Capture the cell that displays the provided text and extract its [x, y] central coordinate. 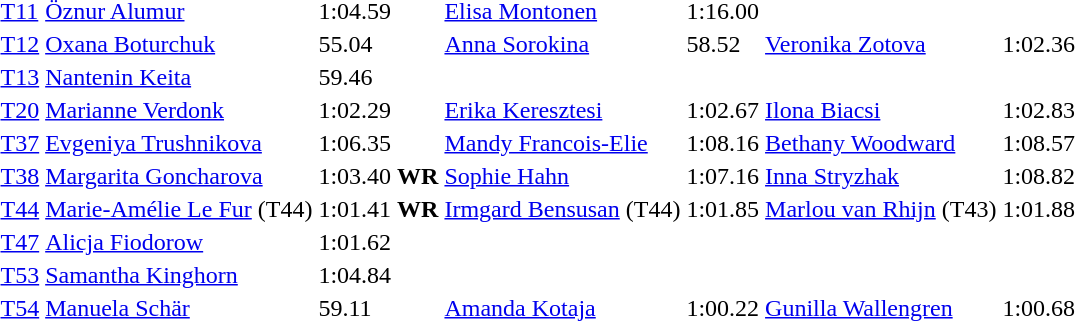
Erika Keresztesi [562, 110]
55.04 [378, 44]
Nantenin Keita [179, 77]
Mandy Francois-Elie [562, 143]
Marlou van Rhijn (T43) [881, 209]
Inna Stryzhak [881, 176]
1:03.40 WR [378, 176]
1:01.41 WR [378, 209]
58.52 [723, 44]
Anna Sorokina [562, 44]
1:08.16 [723, 143]
Evgeniya Trushnikova [179, 143]
Sophie Hahn [562, 176]
Alicja Fiodorow [179, 242]
Bethany Woodward [881, 143]
1:07.16 [723, 176]
Ilona Biacsi [881, 110]
Oxana Boturchuk [179, 44]
Marianne Verdonk [179, 110]
Irmgard Bensusan (T44) [562, 209]
1:01.85 [723, 209]
59.46 [378, 77]
Margarita Goncharova [179, 176]
1:01.62 [378, 242]
Veronika Zotova [881, 44]
1:02.29 [378, 110]
1:02.67 [723, 110]
Marie-Amélie Le Fur (T44) [179, 209]
1:04.84 [378, 275]
Samantha Kinghorn [179, 275]
1:06.35 [378, 143]
